Extract the [x, y] coordinate from the center of the cell holding the provided text.  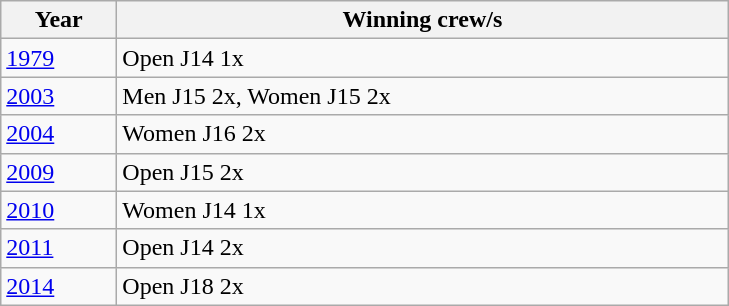
Open J15 2x [422, 172]
Open J18 2x [422, 286]
2009 [59, 172]
2011 [59, 248]
Open J14 2x [422, 248]
Women J14 1x [422, 210]
1979 [59, 58]
2003 [59, 96]
Open J14 1x [422, 58]
2010 [59, 210]
Men J15 2x, Women J15 2x [422, 96]
2014 [59, 286]
Year [59, 20]
Women J16 2x [422, 134]
2004 [59, 134]
Winning crew/s [422, 20]
